For the text-containing cell, return its midpoint in [X, Y] coordinate format. 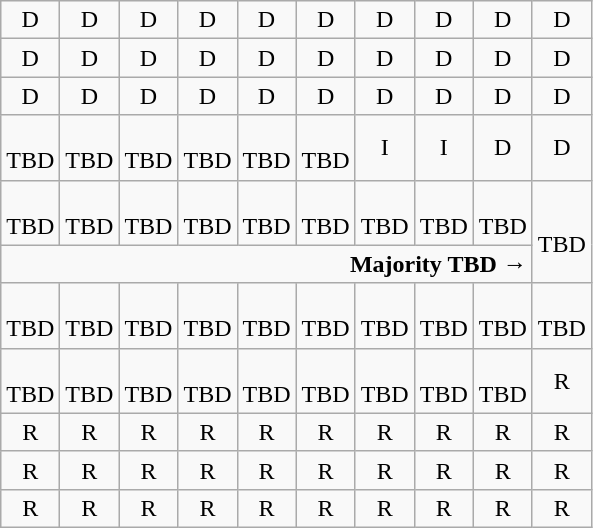
Majority TBD → [267, 264]
